Output the [x, y] coordinate of the center of the cell containing the given text.  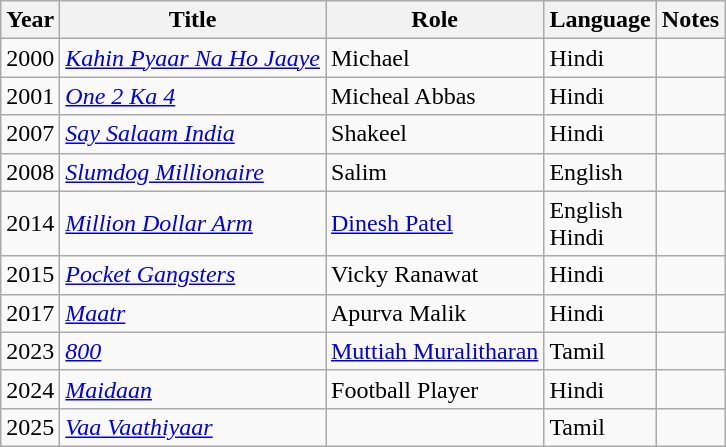
Notes [690, 20]
2001 [30, 96]
Pocket Gangsters [193, 275]
Maidaan [193, 389]
Vaa Vaathiyaar [193, 427]
2015 [30, 275]
Slumdog Millionaire [193, 172]
Muttiah Muralitharan [435, 351]
2014 [30, 224]
2000 [30, 58]
Say Salaam India [193, 134]
2008 [30, 172]
Million Dollar Arm [193, 224]
Michael [435, 58]
2007 [30, 134]
800 [193, 351]
Role [435, 20]
Year [30, 20]
EnglishHindi [600, 224]
Shakeel [435, 134]
Apurva Malik [435, 313]
Dinesh Patel [435, 224]
English [600, 172]
Football Player [435, 389]
Kahin Pyaar Na Ho Jaaye [193, 58]
Language [600, 20]
Micheal Abbas [435, 96]
2025 [30, 427]
One 2 Ka 4 [193, 96]
Maatr [193, 313]
2023 [30, 351]
2024 [30, 389]
Salim [435, 172]
Title [193, 20]
Vicky Ranawat [435, 275]
2017 [30, 313]
